Extract the [X, Y] coordinate from the center of the cell holding the provided text.  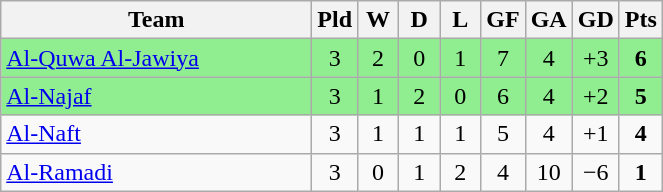
10 [548, 172]
+2 [596, 96]
−6 [596, 172]
Pts [640, 20]
+3 [596, 58]
W [378, 20]
D [420, 20]
+1 [596, 134]
Team [156, 20]
L [460, 20]
7 [503, 58]
Al-Quwa Al-Jawiya [156, 58]
Al-Ramadi [156, 172]
Al-Naft [156, 134]
Pld [335, 20]
GA [548, 20]
GD [596, 20]
Al-Najaf [156, 96]
GF [503, 20]
